Locate the cell with the specified text and output its [X, Y] center coordinate. 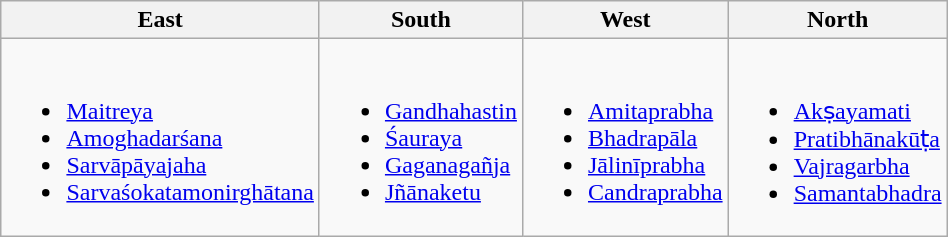
AkṣayamatiPratibhānakūṭaVajragarbhaSamantabhadra [838, 138]
East [160, 20]
West [625, 20]
GandhahastinŚaurayaGaganagañjaJñānaketu [420, 138]
North [838, 20]
AmitaprabhaBhadrapālaJālinīprabhaCandraprabha [625, 138]
South [420, 20]
MaitreyaAmoghadarśanaSarvāpāyajahaSarvaśokatamonirghātana [160, 138]
